Provide the [x, y] coordinate of the cell's center where the given text is located.  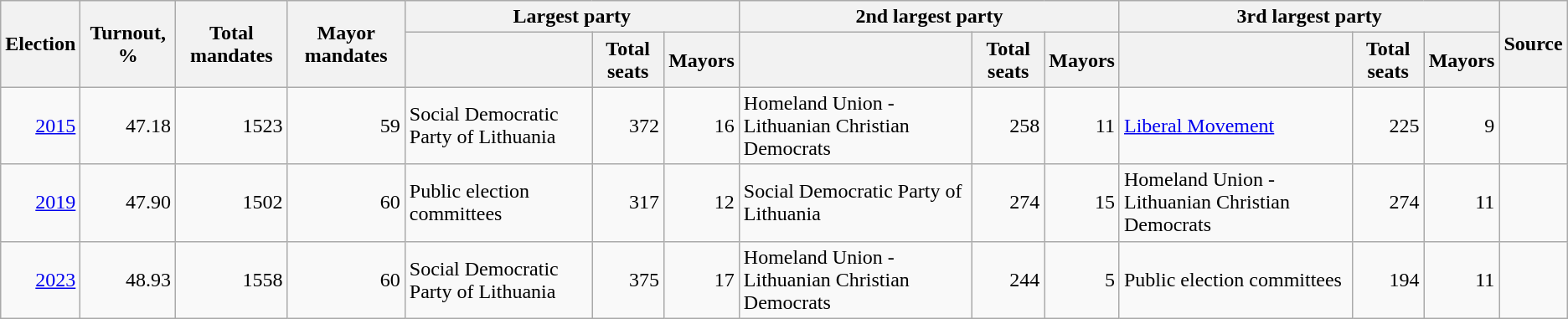
47.90 [128, 203]
317 [628, 203]
1523 [232, 126]
1558 [232, 280]
Source [1533, 44]
12 [702, 203]
15 [1082, 203]
Mayor mandates [346, 44]
258 [1008, 126]
48.93 [128, 280]
3rd largest party [1308, 17]
Total mandates [232, 44]
59 [346, 126]
Election [40, 44]
Turnout, % [128, 44]
Largest party [571, 17]
372 [628, 126]
225 [1388, 126]
244 [1008, 280]
2023 [40, 280]
Liberal Movement [1235, 126]
16 [702, 126]
194 [1388, 280]
5 [1082, 280]
2019 [40, 203]
9 [1462, 126]
47.18 [128, 126]
17 [702, 280]
2015 [40, 126]
1502 [232, 203]
375 [628, 280]
2nd largest party [929, 17]
